Search for the cell housing the specified text and yield its (X, Y) center coordinate. 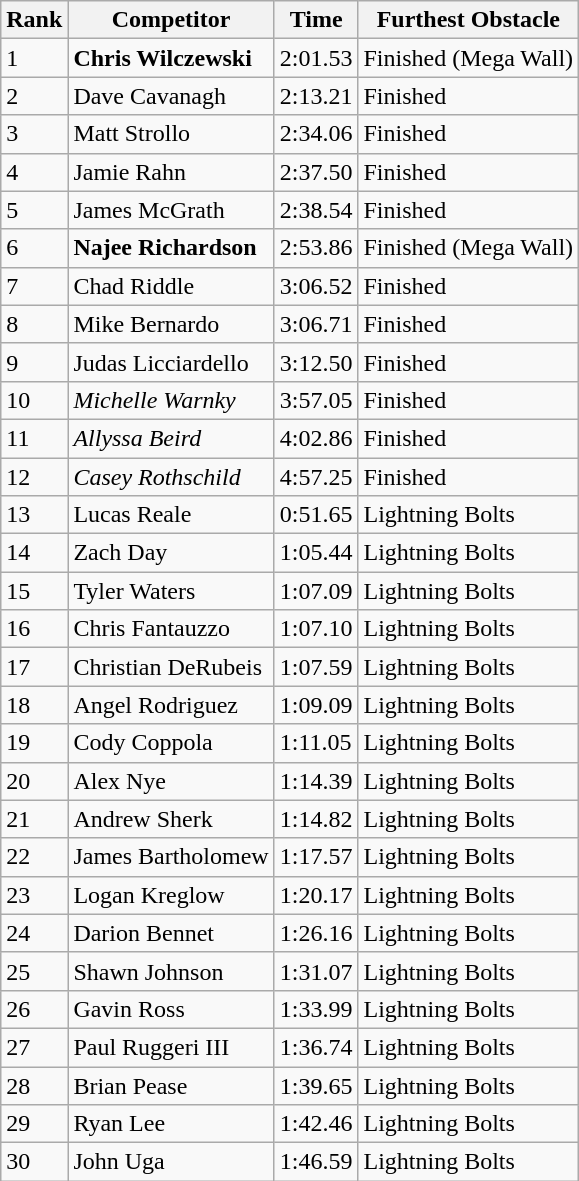
Gavin Ross (171, 1009)
Zach Day (171, 553)
Judas Licciardello (171, 362)
12 (34, 477)
4:57.25 (316, 477)
Allyssa Beird (171, 438)
2:37.50 (316, 172)
1:07.10 (316, 629)
2:53.86 (316, 248)
Chris Wilczewski (171, 58)
22 (34, 857)
1:42.46 (316, 1124)
21 (34, 819)
John Uga (171, 1162)
2:34.06 (316, 134)
Chad Riddle (171, 286)
Darion Bennet (171, 933)
1:31.07 (316, 971)
1:11.05 (316, 743)
3:06.71 (316, 324)
1:46.59 (316, 1162)
3:12.50 (316, 362)
Christian DeRubeis (171, 667)
2 (34, 96)
13 (34, 515)
29 (34, 1124)
23 (34, 895)
1:14.39 (316, 781)
7 (34, 286)
17 (34, 667)
0:51.65 (316, 515)
James McGrath (171, 210)
Competitor (171, 20)
Angel Rodriguez (171, 705)
3:06.52 (316, 286)
1:05.44 (316, 553)
30 (34, 1162)
Rank (34, 20)
1:07.09 (316, 591)
Ryan Lee (171, 1124)
Cody Coppola (171, 743)
24 (34, 933)
4:02.86 (316, 438)
Shawn Johnson (171, 971)
Casey Rothschild (171, 477)
10 (34, 400)
Michelle Warnky (171, 400)
Jamie Rahn (171, 172)
1:09.09 (316, 705)
1:39.65 (316, 1085)
1 (34, 58)
26 (34, 1009)
28 (34, 1085)
3 (34, 134)
18 (34, 705)
1:33.99 (316, 1009)
8 (34, 324)
Time (316, 20)
3:57.05 (316, 400)
1:07.59 (316, 667)
11 (34, 438)
9 (34, 362)
5 (34, 210)
1:26.16 (316, 933)
2:01.53 (316, 58)
4 (34, 172)
1:17.57 (316, 857)
James Bartholomew (171, 857)
Brian Pease (171, 1085)
1:14.82 (316, 819)
Dave Cavanagh (171, 96)
2:13.21 (316, 96)
19 (34, 743)
Tyler Waters (171, 591)
6 (34, 248)
1:36.74 (316, 1047)
1:20.17 (316, 895)
Matt Strollo (171, 134)
2:38.54 (316, 210)
20 (34, 781)
16 (34, 629)
15 (34, 591)
Lucas Reale (171, 515)
Andrew Sherk (171, 819)
Chris Fantauzzo (171, 629)
25 (34, 971)
Paul Ruggeri III (171, 1047)
Alex Nye (171, 781)
Furthest Obstacle (468, 20)
27 (34, 1047)
Najee Richardson (171, 248)
14 (34, 553)
Logan Kreglow (171, 895)
Mike Bernardo (171, 324)
